Determine the [X, Y] coordinate at the center of the cell enclosing the given text.  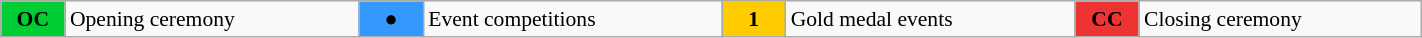
CC [1107, 19]
Opening ceremony [212, 19]
Event competitions [572, 19]
OC [33, 19]
● [391, 19]
Closing ceremony [1280, 19]
Gold medal events [930, 19]
1 [754, 19]
